Return the (X, Y) coordinate for the center point of the cell that contains the specified text.  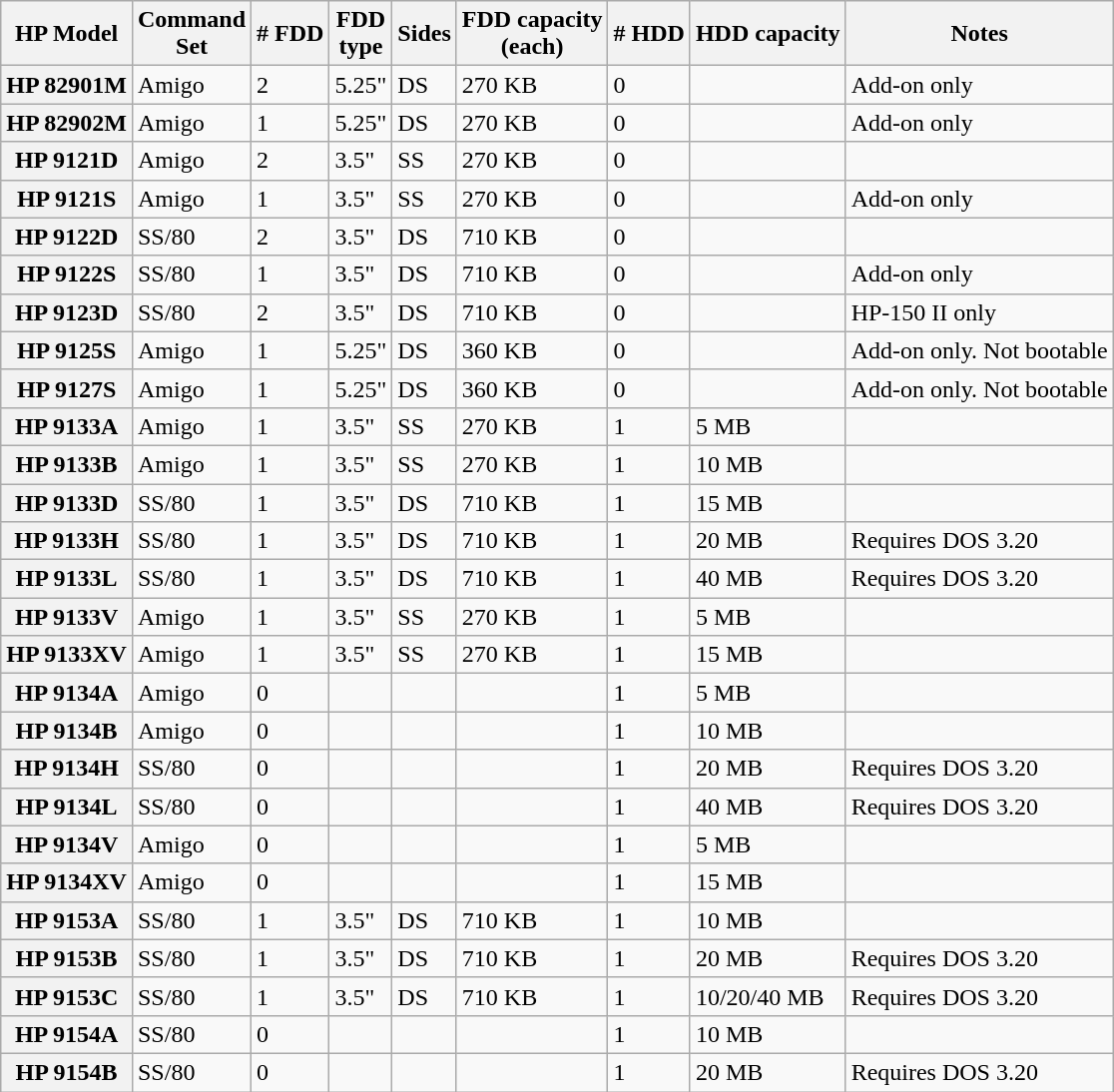
HP 82902M (67, 123)
HDD capacity (768, 34)
Sides (424, 34)
HP 9134XV (67, 882)
FDDtype (361, 34)
FDD capacity(each) (532, 34)
HP 9134L (67, 807)
HP 9133A (67, 426)
HP 9154A (67, 1034)
HP 9125S (67, 350)
HP 9133B (67, 464)
HP 9153A (67, 920)
HP 9133D (67, 502)
CommandSet (192, 34)
HP Model (67, 34)
HP 9127S (67, 388)
HP 9121S (67, 199)
HP-150 II only (979, 312)
# FDD (290, 34)
HP 9122S (67, 274)
HP 9153C (67, 996)
10/20/40 MB (768, 996)
HP 9153B (67, 958)
HP 9133XV (67, 655)
HP 9154B (67, 1072)
HP 9121D (67, 161)
HP 9133L (67, 579)
Notes (979, 34)
HP 82901M (67, 85)
HP 9134V (67, 844)
HP 9134B (67, 731)
HP 9133V (67, 617)
HP 9133H (67, 541)
# HDD (649, 34)
HP 9122D (67, 237)
HP 9123D (67, 312)
HP 9134A (67, 693)
HP 9134H (67, 769)
